Scan for the cell matching the given text and deliver its (x, y) coordinate at center. 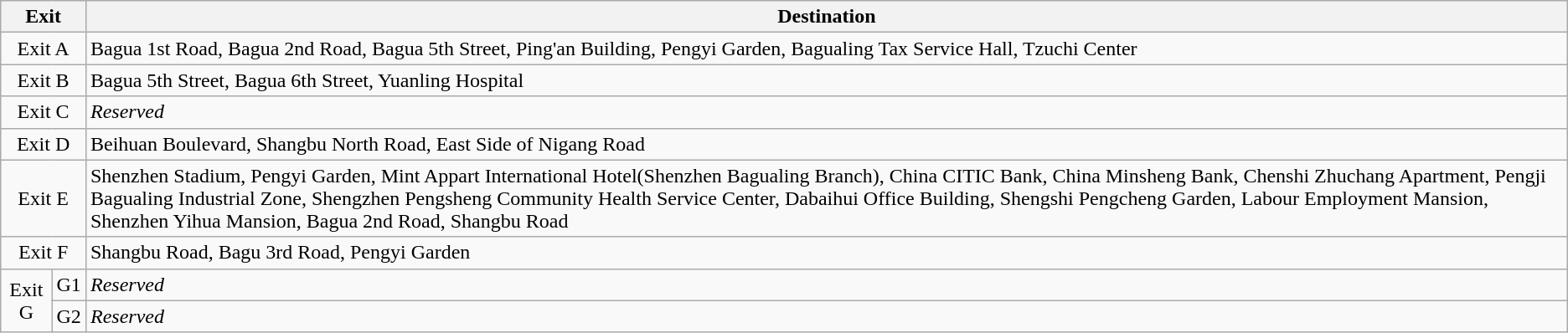
Exit B (44, 80)
Exit A (44, 49)
Exit G (27, 300)
Exit F (44, 253)
Destination (826, 17)
G2 (69, 316)
Bagua 5th Street, Bagua 6th Street, Yuanling Hospital (826, 80)
G1 (69, 284)
Exit C (44, 112)
Shangbu Road, Bagu 3rd Road, Pengyi Garden (826, 253)
Bagua 1st Road, Bagua 2nd Road, Bagua 5th Street, Ping'an Building, Pengyi Garden, Bagualing Tax Service Hall, Tzuchi Center (826, 49)
Beihuan Boulevard, Shangbu North Road, East Side of Nigang Road (826, 144)
Exit (44, 17)
Exit D (44, 144)
Exit E (44, 198)
